Capture the cell that displays the provided text and extract its (x, y) central coordinate. 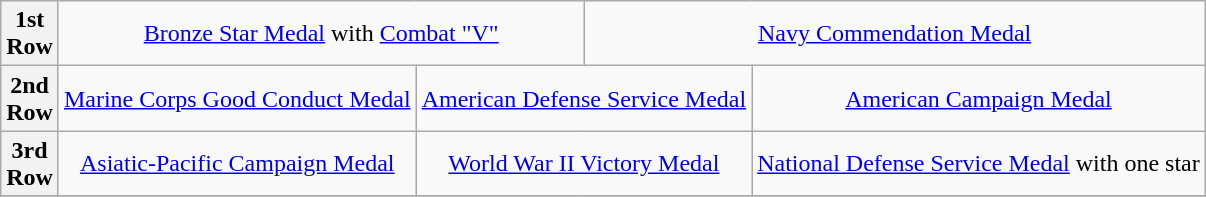
World War II Victory Medal (584, 164)
American Defense Service Medal (584, 98)
Bronze Star Medal with Combat "V" (320, 34)
1stRow (30, 34)
3rdRow (30, 164)
Navy Commendation Medal (894, 34)
Asiatic-Pacific Campaign Medal (237, 164)
Marine Corps Good Conduct Medal (237, 98)
National Defense Service Medal with one star (979, 164)
2ndRow (30, 98)
American Campaign Medal (979, 98)
